Extract the (x, y) coordinate from the center of the cell holding the provided text.  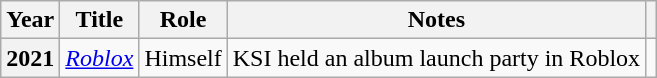
Notes (436, 20)
Title (100, 20)
KSI held an album launch party in Roblox (436, 58)
2021 (30, 58)
Year (30, 20)
Roblox (100, 58)
Himself (183, 58)
Role (183, 20)
